Provide the (X, Y) coordinate of the cell's center where the given text is located.  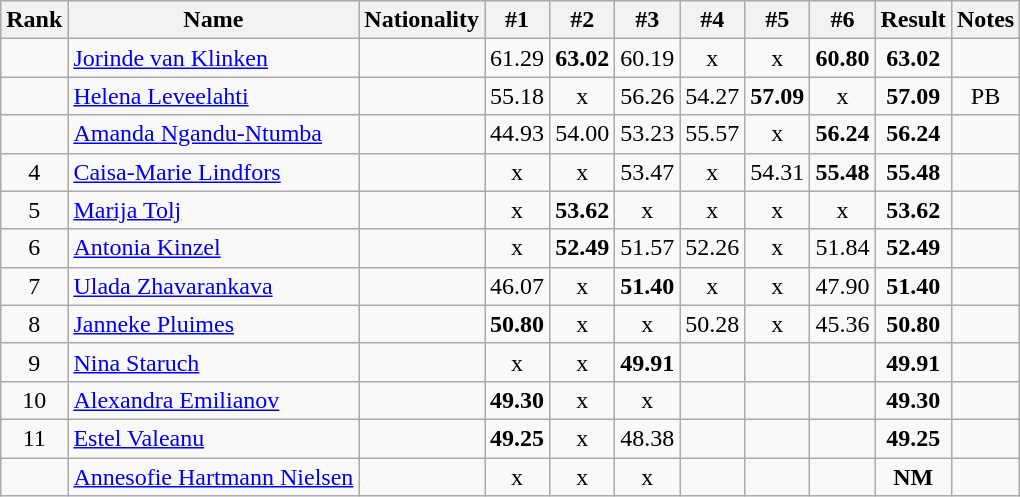
55.18 (518, 96)
51.84 (842, 248)
44.93 (518, 134)
PB (985, 96)
#6 (842, 20)
6 (34, 248)
Jorinde van Klinken (214, 58)
Name (214, 20)
53.47 (648, 172)
56.26 (648, 96)
Antonia Kinzel (214, 248)
#2 (582, 20)
Rank (34, 20)
47.90 (842, 286)
53.23 (648, 134)
11 (34, 438)
45.36 (842, 324)
Ulada Zhavarankava (214, 286)
48.38 (648, 438)
55.57 (712, 134)
60.19 (648, 58)
8 (34, 324)
#5 (778, 20)
#4 (712, 20)
#1 (518, 20)
54.31 (778, 172)
Annesofie Hartmann Nielsen (214, 477)
7 (34, 286)
Marija Tolj (214, 210)
52.26 (712, 248)
Nationality (422, 20)
60.80 (842, 58)
Notes (985, 20)
#3 (648, 20)
51.57 (648, 248)
61.29 (518, 58)
Estel Valeanu (214, 438)
Caisa-Marie Lindfors (214, 172)
4 (34, 172)
10 (34, 400)
9 (34, 362)
46.07 (518, 286)
5 (34, 210)
Janneke Pluimes (214, 324)
Result (913, 20)
Helena Leveelahti (214, 96)
54.27 (712, 96)
Amanda Ngandu-Ntumba (214, 134)
50.28 (712, 324)
Alexandra Emilianov (214, 400)
NM (913, 477)
Nina Staruch (214, 362)
54.00 (582, 134)
